Determine the [X, Y] coordinate at the center of the cell enclosing the given text.  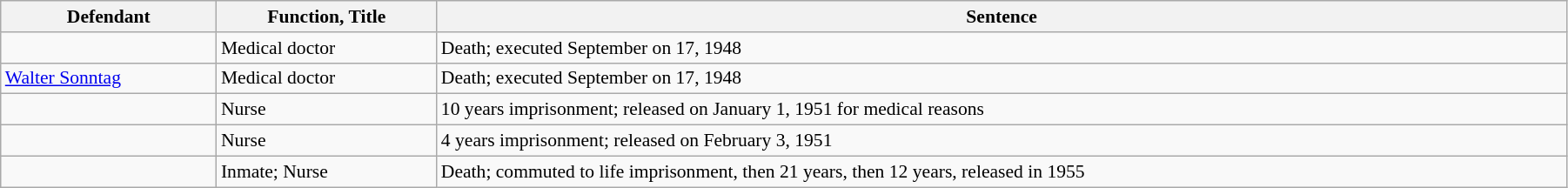
4 years imprisonment; released on February 3, 1951 [1002, 141]
Function, Title [327, 17]
Inmate; Nurse [327, 171]
Defendant [109, 17]
Death; commuted to life imprisonment, then 21 years, then 12 years, released in 1955 [1002, 171]
10 years imprisonment; released on January 1, 1951 for medical reasons [1002, 110]
Sentence [1002, 17]
Walter Sonntag [109, 78]
